Determine the (X, Y) coordinate at the center of the cell enclosing the given text.  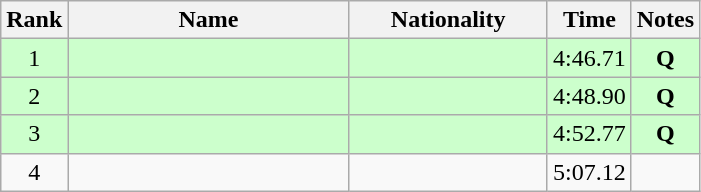
4:52.77 (589, 134)
4:48.90 (589, 96)
Time (589, 20)
5:07.12 (589, 172)
1 (34, 58)
Name (208, 20)
4:46.71 (589, 58)
2 (34, 96)
3 (34, 134)
4 (34, 172)
Nationality (448, 20)
Rank (34, 20)
Notes (665, 20)
